Output the [x, y] coordinate of the center of the cell containing the given text.  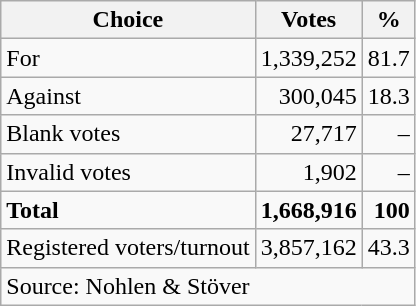
27,717 [308, 134]
Votes [308, 20]
Total [128, 210]
3,857,162 [308, 248]
100 [388, 210]
Invalid votes [128, 172]
% [388, 20]
Source: Nohlen & Stöver [208, 286]
1,668,916 [308, 210]
Blank votes [128, 134]
1,339,252 [308, 58]
Registered voters/turnout [128, 248]
81.7 [388, 58]
Choice [128, 20]
1,902 [308, 172]
18.3 [388, 96]
For [128, 58]
43.3 [388, 248]
300,045 [308, 96]
Against [128, 96]
